Locate the cell with the specified text and output its [X, Y] center coordinate. 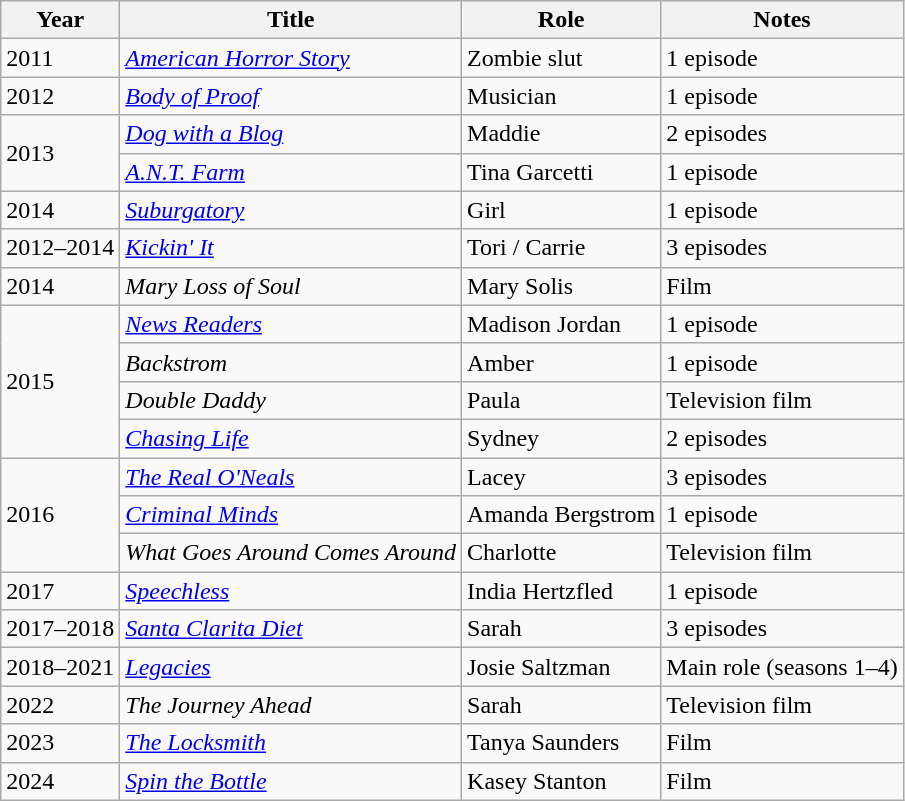
Kasey Stanton [562, 781]
Charlotte [562, 553]
Zombie slut [562, 58]
Main role (seasons 1–4) [782, 667]
Maddie [562, 134]
Tori / Carrie [562, 248]
Speechless [291, 591]
Santa Clarita Diet [291, 629]
Backstrom [291, 362]
Notes [782, 20]
American Horror Story [291, 58]
Role [562, 20]
Spin the Bottle [291, 781]
India Hertzfled [562, 591]
Amanda Bergstrom [562, 515]
Amber [562, 362]
Girl [562, 210]
2016 [60, 515]
2017–2018 [60, 629]
Madison Jordan [562, 324]
Paula [562, 400]
2013 [60, 153]
Mary Loss of Soul [291, 286]
Double Daddy [291, 400]
A.N.T. Farm [291, 172]
Year [60, 20]
The Real O'Neals [291, 477]
Criminal Minds [291, 515]
2018–2021 [60, 667]
2012 [60, 96]
2024 [60, 781]
Mary Solis [562, 286]
Tanya Saunders [562, 743]
News Readers [291, 324]
Title [291, 20]
Sydney [562, 438]
2022 [60, 705]
Body of Proof [291, 96]
The Locksmith [291, 743]
2015 [60, 381]
2017 [60, 591]
Suburgatory [291, 210]
Lacey [562, 477]
Kickin' It [291, 248]
Chasing Life [291, 438]
2023 [60, 743]
Josie Saltzman [562, 667]
Legacies [291, 667]
2012–2014 [60, 248]
The Journey Ahead [291, 705]
Tina Garcetti [562, 172]
2011 [60, 58]
Dog with a Blog [291, 134]
Musician [562, 96]
What Goes Around Comes Around [291, 553]
